Extract the (X, Y) coordinate from the center of the cell holding the provided text.  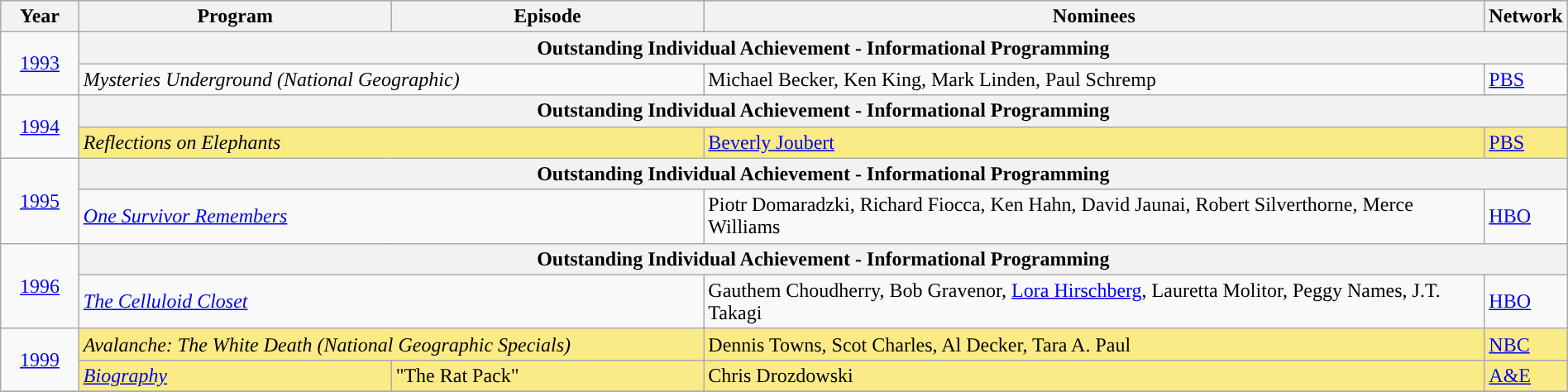
"The Rat Pack" (547, 375)
Mysteries Underground (National Geographic) (391, 79)
1995 (40, 200)
1994 (40, 127)
Gauthem Choudherry, Bob Gravenor, Lora Hirschberg, Lauretta Molitor, Peggy Names, J.T. Takagi (1094, 301)
The Celluloid Closet (391, 301)
NBC (1526, 344)
Avalanche: The White Death (National Geographic Specials) (391, 344)
Reflections on Elephants (391, 142)
Year (40, 17)
Nominees (1094, 17)
1996 (40, 286)
Program (235, 17)
Episode (547, 17)
1993 (40, 64)
Chris Drozdowski (1094, 375)
One Survivor Remembers (391, 217)
Piotr Domaradzki, Richard Fiocca, Ken Hahn, David Jaunai, Robert Silverthorne, Merce Williams (1094, 217)
Michael Becker, Ken King, Mark Linden, Paul Schremp (1094, 79)
Network (1526, 17)
1999 (40, 360)
Biography (235, 375)
Dennis Towns, Scot Charles, Al Decker, Tara A. Paul (1094, 344)
Beverly Joubert (1094, 142)
A&E (1526, 375)
